Capture the cell that displays the provided text and extract its [X, Y] central coordinate. 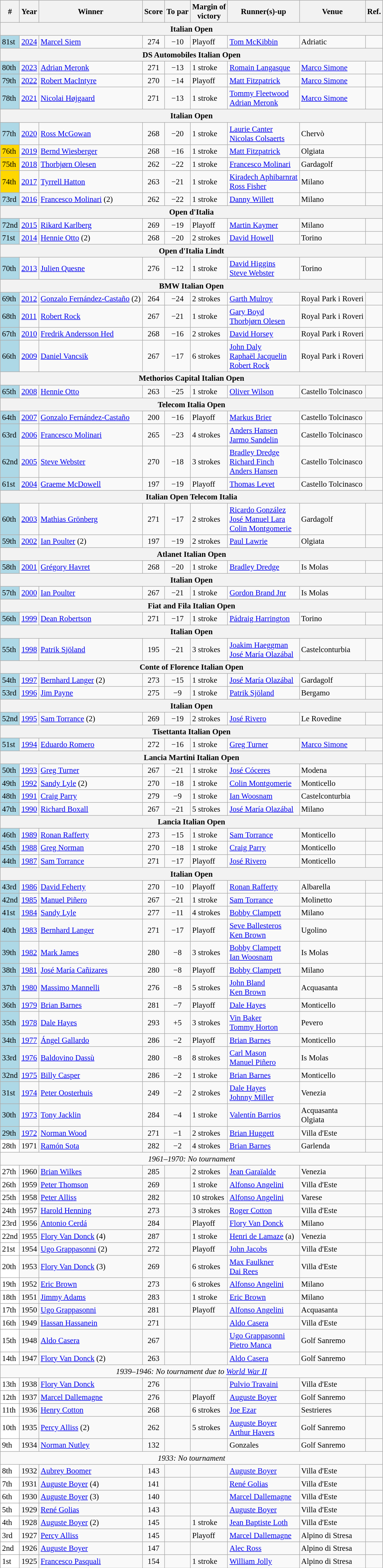
2nd [10, 1549]
1980 [29, 988]
Marcel Siem [91, 42]
3rd [10, 1536]
1993 [29, 770]
76th [10, 151]
Ross McGowan [91, 133]
49th [10, 783]
Ricardo González José Manuel Lara Colin Montgomerie [264, 519]
2002 [29, 541]
43rd [10, 887]
Pádraig Harrington [264, 619]
Roger Cotton [264, 1210]
Tisettanta Italian Open [192, 732]
Sandy Lyle [91, 913]
Aubrey Boomer [91, 1471]
Robert MacIntyre [91, 81]
Norman Wood [91, 1133]
Baldovino Dassù [91, 1058]
Seve Ballesteros Ken Brown [264, 930]
48th [10, 796]
1925 [29, 1561]
81st [10, 42]
1990 [29, 809]
11th [10, 1410]
70th [10, 268]
1948 [29, 1341]
41st [10, 913]
1991 [29, 796]
38th [10, 970]
John Jacobs [264, 1249]
2009 [29, 356]
Billy Casper [91, 1075]
Mark James [91, 953]
14th [10, 1358]
68th [10, 316]
−25 [177, 391]
2018 [29, 164]
Alec Ross [264, 1549]
1926 [29, 1549]
Sam Torrance (2) [91, 719]
Flory Van Donck (2) [91, 1358]
69th [10, 299]
Gonzalo Fernández-Castaño (2) [91, 299]
2007 [29, 417]
Peter Oosterhuis [91, 1093]
2016 [29, 199]
1938 [29, 1384]
José María Cañizares [91, 970]
2024 [29, 42]
74th [10, 182]
Margin ofvictory [209, 12]
Francesco Pasquali [91, 1561]
1929 [29, 1510]
Auguste Boyer (3) [91, 1497]
285 [154, 1171]
1988 [29, 848]
7th [10, 1484]
Jimmy Adams [91, 1297]
Dale Hayes Johnny Miller [264, 1093]
31st [10, 1093]
Flory Van Donck (4) [91, 1236]
1992 [29, 783]
1971 [29, 1146]
Albarella [333, 887]
2011 [29, 316]
Pevero [333, 1023]
Score [154, 12]
−23 [177, 435]
BMW Italian Open [192, 286]
1989 [29, 835]
39th [10, 953]
Ugolino [333, 930]
Bernd Wiesberger [91, 151]
132 [154, 1445]
Thomas Levet [264, 484]
Gonzales [264, 1445]
72nd [10, 225]
Peter Thomson [91, 1185]
66th [10, 356]
60th [10, 519]
Ian Woosnam [264, 796]
−7 [177, 1005]
80th [10, 68]
42nd [10, 900]
26th [10, 1185]
1928 [29, 1523]
Peter Alliss [91, 1198]
Brian Huggett [264, 1133]
200 [154, 417]
Ugo Grappasonni Pietro Manca [264, 1341]
Lancia Martini Italian Open [192, 757]
Eduardo Romero [91, 745]
8 strokes [209, 1058]
Nicolai Højgaard [91, 98]
1983 [29, 930]
Thorbjørn Olesen [91, 164]
32nd [10, 1075]
2000 [29, 593]
141 [154, 1484]
Rikard Karlberg [91, 225]
Percy Alliss [91, 1536]
2020 [29, 133]
63rd [10, 435]
10 strokes [209, 1198]
1987 [29, 861]
1935 [29, 1427]
1953 [29, 1267]
5th [10, 1510]
64th [10, 417]
45th [10, 848]
Tom McKibbin [264, 42]
Hennie Otto (2) [91, 238]
Atlanet Italian Open [192, 554]
1978 [29, 1023]
1927 [29, 1536]
6th [10, 1497]
Max Faulkner Dai Rees [264, 1267]
274 [154, 42]
Open d'Italia Lindt [192, 251]
13th [10, 1384]
1997 [29, 680]
75th [10, 164]
20th [10, 1267]
1934 [29, 1445]
Manuel Piñero [91, 900]
287 [154, 1236]
Valentín Barrios [264, 1115]
John Bland Ken Brown [264, 988]
+5 [177, 1023]
1981 [29, 970]
Colin Montgomerie [264, 783]
Ugo Grappasonni [91, 1310]
Percy Alliss (2) [91, 1427]
Jean Baptiste Loth [264, 1523]
249 [154, 1093]
Antonio Cerdá [91, 1223]
2022 [29, 81]
53rd [10, 693]
Gordon Brand Jnr [264, 593]
79th [10, 81]
73rd [10, 199]
−4 [177, 1115]
51st [10, 745]
Henry Cotton [91, 1410]
58th [10, 567]
David Higgins Steve Webster [264, 268]
Chervò [333, 133]
Danny Willett [264, 199]
2015 [29, 225]
27th [10, 1171]
Oliver Wilson [264, 391]
Ángel Gallardo [91, 1040]
Joakim Haeggman José María Olazábal [264, 649]
35th [10, 1023]
1954 [29, 1249]
1952 [29, 1284]
1999 [29, 619]
1956 [29, 1223]
Garth Mulroy [264, 299]
Jean Garaïalde [264, 1171]
Romain Langasque [264, 68]
Modena [333, 770]
1959 [29, 1185]
Adriatic [333, 42]
Conte of Florence Italian Open [192, 667]
44th [10, 861]
2008 [29, 391]
62nd [10, 462]
154 [154, 1561]
Hassan Hassanein [91, 1323]
1931 [29, 1484]
Molinetto [333, 900]
Paul Lawrie [264, 541]
19th [10, 1284]
John Daly Raphaël Jacquelin Robert Rock [264, 356]
Bernhard Langer [91, 930]
33rd [10, 1058]
56th [10, 619]
Tommy Fleetwood Adrian Meronk [264, 98]
−1 [177, 1133]
21st [10, 1249]
47th [10, 809]
67th [10, 334]
61st [10, 484]
Italian Open Telecom Italia [192, 497]
Ref. [374, 12]
1982 [29, 953]
1984 [29, 913]
Pulvio Travaini [264, 1384]
1974 [29, 1093]
Richard Boxall [91, 809]
1972 [29, 1133]
Hennie Otto [91, 391]
1994 [29, 745]
1985 [29, 900]
Jim Payne [91, 693]
30th [10, 1115]
Daniel Vancsik [91, 356]
Robert Rock [91, 316]
1961–1970: No tournament [192, 1159]
−24 [177, 299]
Martin Kaymer [264, 225]
1933: No tournament [192, 1458]
55th [10, 649]
2004 [29, 484]
1932 [29, 1471]
2019 [29, 151]
2006 [29, 435]
Bradley Dredge [264, 567]
−11 [177, 913]
1939–1946: No tournament due to World War II [192, 1371]
1951 [29, 1297]
Henri de Lamaze (a) [264, 1236]
Le Rovedine [333, 719]
Carl Mason Manuel Piñero [264, 1058]
Auguste Boyer (4) [91, 1484]
Graeme McDowell [91, 484]
40th [10, 930]
Ian Poulter [91, 593]
1986 [29, 887]
24th [10, 1210]
59th [10, 541]
Winner [91, 12]
Tyrrell Hatton [91, 182]
277 [154, 913]
Kiradech Aphibarnrat Ross Fisher [264, 182]
Vin Baker Tommy Horton [264, 1023]
Auguste Boyer (2) [91, 1523]
David Feherty [91, 887]
46th [10, 835]
36th [10, 1005]
Tony Jacklin [91, 1115]
To par [177, 12]
195 [154, 649]
David Howell [264, 238]
293 [154, 1023]
1998 [29, 649]
David Horsey [264, 334]
50th [10, 770]
Bergamo [333, 693]
279 [154, 796]
Adrian Meronk [91, 68]
Year [29, 12]
15th [10, 1341]
AcquasantaOlgiata [333, 1115]
Bernhard Langer (2) [91, 680]
1996 [29, 693]
Greg Norman [91, 848]
Ramón Sota [91, 1146]
2001 [29, 567]
275 [154, 693]
28th [10, 1146]
2012 [29, 299]
Methorios Capital Italian Open [192, 379]
1st [10, 1561]
Garlenda [333, 1146]
1930 [29, 1497]
1937 [29, 1397]
Joe Ezar [264, 1410]
265 [154, 435]
29th [10, 1133]
12th [10, 1397]
−14 [177, 81]
37th [10, 988]
Mathias Grönberg [91, 519]
4th [10, 1523]
52nd [10, 719]
Sandy Lyle (2) [91, 783]
−12 [177, 268]
Anders Hansen Jarmo Sandelin [264, 435]
34th [10, 1040]
9th [10, 1445]
Venue [333, 12]
Harold Henning [91, 1210]
Norman Nutley [91, 1445]
65th [10, 391]
264 [154, 299]
Sestrieres [333, 1410]
Gary Boyd Thorbjørn Olesen [264, 316]
Fiat and Fila Italian Open [192, 606]
Lancia Italian Open [192, 822]
Fredrik Andersson Hed [91, 334]
Flory Van Donck (3) [91, 1267]
283 [154, 1297]
54th [10, 680]
Grégory Havret [91, 567]
1955 [29, 1236]
8th [10, 1471]
1977 [29, 1040]
1950 [29, 1310]
18th [10, 1297]
2014 [29, 238]
2023 [29, 68]
16th [10, 1323]
Dean Robertson [91, 619]
Francesco Molinari (2) [91, 199]
1958 [29, 1198]
Markus Brier [264, 417]
Massimo Mannelli [91, 988]
DS Automobiles Italian Open [192, 55]
140 [154, 1497]
1936 [29, 1410]
Gonzalo Fernández-Castaño [91, 417]
1949 [29, 1323]
1960 [29, 1171]
Brian Wilkes [91, 1171]
José Cóceres [264, 770]
Steve Webster [91, 462]
Ugo Grappasonni (2) [91, 1249]
2003 [29, 519]
2005 [29, 462]
2010 [29, 334]
1947 [29, 1358]
Runner(s)-up [264, 12]
2021 [29, 98]
10th [10, 1427]
Laurie Canter Nicolas Colsaerts [264, 133]
Bobby Clampett Ian Woosnam [264, 953]
# [10, 12]
1995 [29, 719]
1957 [29, 1210]
57th [10, 593]
Auguste Boyer Arthur Havers [264, 1427]
1975 [29, 1075]
23rd [10, 1223]
Telecom Italia Open [192, 404]
1976 [29, 1058]
147 [154, 1549]
Julien Quesne [91, 268]
Open d'Italia [192, 212]
25th [10, 1198]
22nd [10, 1236]
1979 [29, 1005]
78th [10, 98]
William Jolly [264, 1561]
17th [10, 1310]
71st [10, 238]
Bradley Dredge Richard Finch Anders Hansen [264, 462]
2017 [29, 182]
Varese [333, 1198]
77th [10, 133]
1973 [29, 1115]
Ian Poulter (2) [91, 541]
2013 [29, 268]
